Scan for the cell matching the given text and deliver its [x, y] coordinate at center. 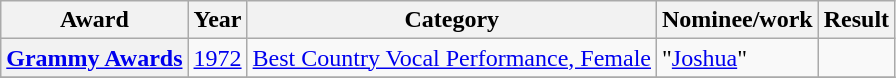
Year [218, 20]
Result [856, 20]
1972 [218, 58]
Award [94, 20]
Category [452, 20]
Nominee/work [738, 20]
Best Country Vocal Performance, Female [452, 58]
"Joshua" [738, 58]
Grammy Awards [94, 58]
